Capture the cell that displays the provided text and extract its [X, Y] central coordinate. 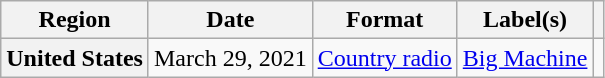
March 29, 2021 [230, 58]
Format [384, 20]
Date [230, 20]
Big Machine [525, 58]
Country radio [384, 58]
Region [75, 20]
Label(s) [525, 20]
United States [75, 58]
